Determine the [X, Y] coordinate at the center of the cell enclosing the given text.  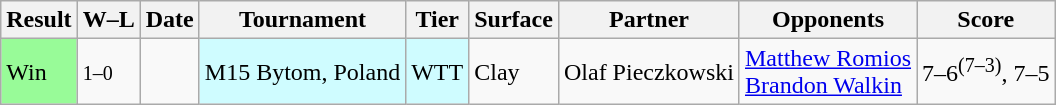
W–L [108, 20]
1–0 [108, 72]
Clay [514, 72]
Tier [438, 20]
Partner [648, 20]
Tournament [302, 20]
M15 Bytom, Poland [302, 72]
Win [39, 72]
WTT [438, 72]
Olaf Pieczkowski [648, 72]
Score [986, 20]
Matthew Romios Brandon Walkin [828, 72]
Surface [514, 20]
Opponents [828, 20]
Date [170, 20]
Result [39, 20]
7–6(7–3), 7–5 [986, 72]
